Provide the [x, y] coordinate of the cell's center where the given text is located.  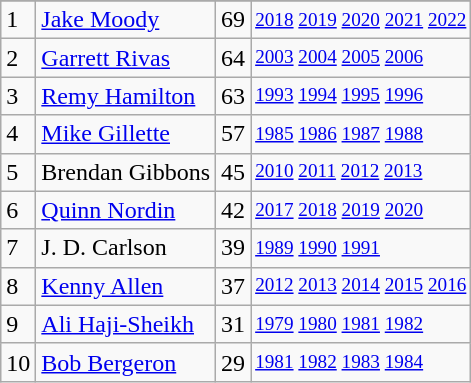
Mike Gillette [126, 134]
1989 1990 1991 [361, 248]
4 [18, 134]
1 [18, 20]
Brendan Gibbons [126, 172]
9 [18, 324]
1979 1980 1981 1982 [361, 324]
2 [18, 58]
31 [234, 324]
6 [18, 210]
42 [234, 210]
57 [234, 134]
1993 1994 1995 1996 [361, 96]
2010 2011 2012 2013 [361, 172]
2003 2004 2005 2006 [361, 58]
Ali Haji-Sheikh [126, 324]
7 [18, 248]
39 [234, 248]
Quinn Nordin [126, 210]
1985 1986 1987 1988 [361, 134]
Bob Bergeron [126, 362]
8 [18, 286]
5 [18, 172]
63 [234, 96]
Garrett Rivas [126, 58]
2017 2018 2019 2020 [361, 210]
64 [234, 58]
1981 1982 1983 1984 [361, 362]
Jake Moody [126, 20]
10 [18, 362]
Kenny Allen [126, 286]
2012 2013 2014 2015 2016 [361, 286]
37 [234, 286]
69 [234, 20]
J. D. Carlson [126, 248]
Remy Hamilton [126, 96]
3 [18, 96]
2018 2019 2020 2021 2022 [361, 20]
45 [234, 172]
29 [234, 362]
